Return (x, y) of the center of cell containing provided text 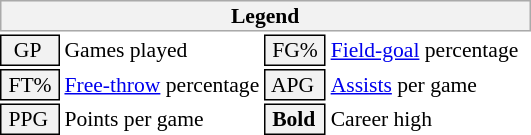
FG% (295, 50)
Field-goal percentage (430, 50)
APG (295, 85)
Games played (162, 50)
FT% (30, 85)
Assists per game (430, 85)
GP (30, 50)
Legend (265, 16)
Free-throw percentage (162, 85)
